Provide the [x, y] coordinate of the cell's center where the given text is located.  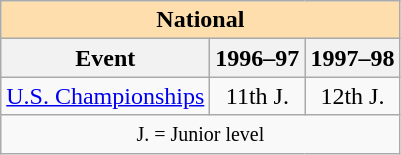
U.S. Championships [106, 96]
1997–98 [352, 58]
12th J. [352, 96]
11th J. [258, 96]
J. = Junior level [200, 134]
National [200, 20]
1996–97 [258, 58]
Event [106, 58]
